Return the [X, Y] coordinate for the center point of the cell that contains the specified text.  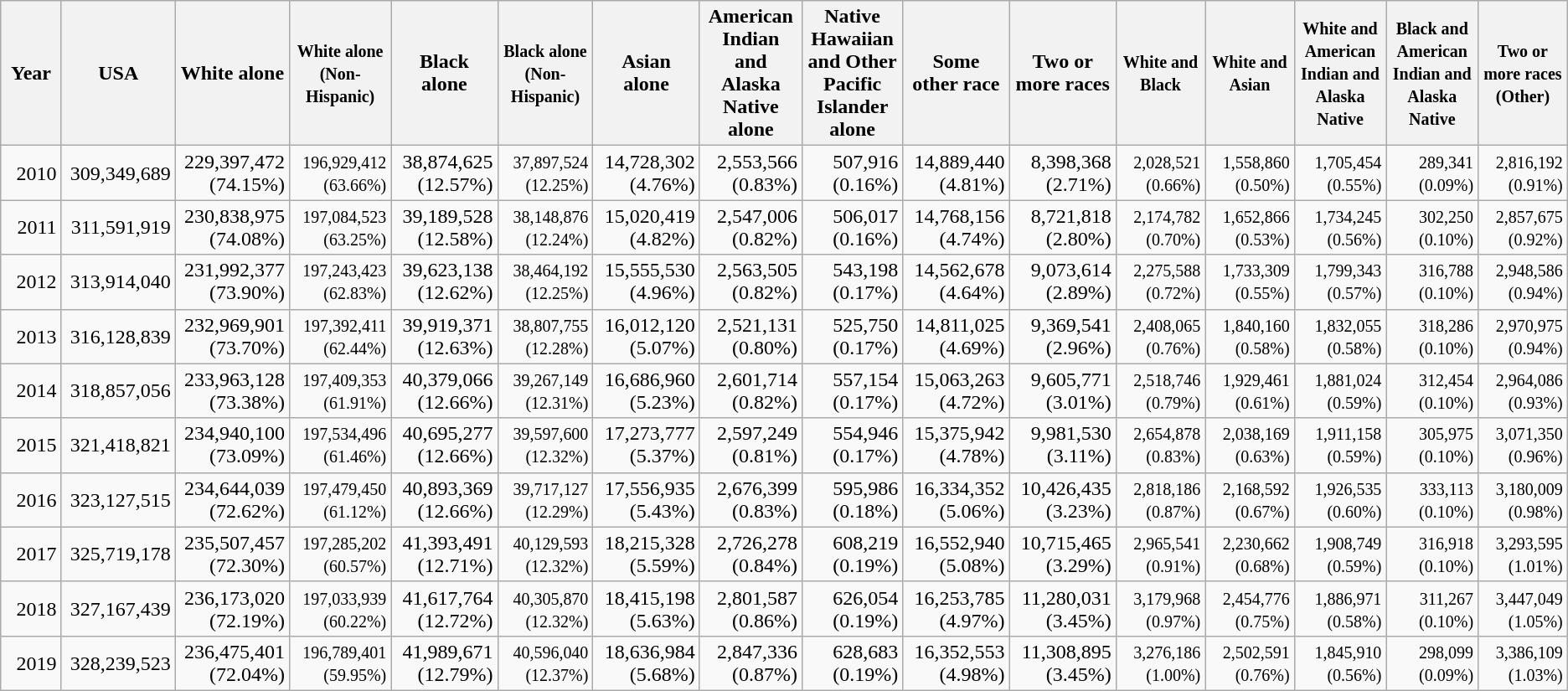
197,033,939 (60.22%) [340, 608]
White alone [232, 74]
557,154 (0.17%) [852, 390]
2,676,399 (0.83%) [750, 499]
506,017 (0.16%) [852, 228]
1,840,160 (0.58%) [1250, 337]
39,919,371 (12.63%) [444, 337]
3,447,049 (1.05%) [1523, 608]
Two or more races (Other) [1523, 74]
14,811,025 (4.69%) [957, 337]
41,617,764 (12.72%) [444, 608]
39,717,127 (12.29%) [545, 499]
2,654,878 (0.83%) [1160, 446]
2,454,776 (0.75%) [1250, 608]
Black and American Indian and Alaska Native [1432, 74]
229,397,472 (74.15%) [232, 173]
196,929,412 (63.66%) [340, 173]
328,239,523 [118, 663]
2,818,186 (0.87%) [1160, 499]
16,012,120 (5.07%) [647, 337]
40,695,277 (12.66%) [444, 446]
333,113 (0.10%) [1432, 499]
1,886,971 (0.58%) [1340, 608]
234,644,039 (72.62%) [232, 499]
40,893,369 (12.66%) [444, 499]
17,556,935 (5.43%) [647, 499]
14,728,302 (4.76%) [647, 173]
16,352,553 (4.98%) [957, 663]
White and Asian [1250, 74]
1,799,343 (0.57%) [1340, 281]
Some other race [957, 74]
507,916 (0.16%) [852, 173]
321,418,821 [118, 446]
14,562,678 (4.64%) [957, 281]
2,970,975 (0.94%) [1523, 337]
2,174,782 (0.70%) [1160, 228]
18,636,984 (5.68%) [647, 663]
2,502,591 (0.76%) [1250, 663]
15,020,419 (4.82%) [647, 228]
2,038,169 (0.63%) [1250, 446]
38,807,755 (12.28%) [545, 337]
Black alone [444, 74]
15,063,263 (4.72%) [957, 390]
18,215,328 (5.59%) [647, 554]
595,986 (0.18%) [852, 499]
16,686,960 (5.23%) [647, 390]
2,816,192 (0.91%) [1523, 173]
197,285,202 (60.57%) [340, 554]
316,788 (0.10%) [1432, 281]
Native Hawaiian and Other Pacific Islander alone [852, 74]
3,293,595 (1.01%) [1523, 554]
1,652,866 (0.53%) [1250, 228]
2,847,336 (0.87%) [750, 663]
2,275,588 (0.72%) [1160, 281]
39,189,528 (12.58%) [444, 228]
3,276,186 (1.00%) [1160, 663]
230,838,975 (74.08%) [232, 228]
10,426,435 (3.23%) [1062, 499]
2012 [31, 281]
2,801,587 (0.86%) [750, 608]
1,832,055 (0.58%) [1340, 337]
9,605,771 (3.01%) [1062, 390]
39,597,600 (12.32%) [545, 446]
2,563,505 (0.82%) [750, 281]
2,601,714 (0.82%) [750, 390]
197,409,353 (61.91%) [340, 390]
318,286 (0.10%) [1432, 337]
1,911,158 (0.59%) [1340, 446]
196,789,401 (59.95%) [340, 663]
9,369,541 (2.96%) [1062, 337]
2,553,566 (0.83%) [750, 173]
298,099 (0.09%) [1432, 663]
38,874,625 (12.57%) [444, 173]
311,267 (0.10%) [1432, 608]
1,929,461 (0.61%) [1250, 390]
236,475,401 (72.04%) [232, 663]
2,521,131 (0.80%) [750, 337]
15,375,942 (4.78%) [957, 446]
16,552,940 (5.08%) [957, 554]
1,881,024 (0.59%) [1340, 390]
305,975 (0.10%) [1432, 446]
2,726,278 (0.84%) [750, 554]
38,148,876 (12.24%) [545, 228]
American Indian and Alaska Native alone [750, 74]
14,889,440 (4.81%) [957, 173]
2010 [31, 173]
2018 [31, 608]
3,386,109 (1.03%) [1523, 663]
2015 [31, 446]
2013 [31, 337]
USA [118, 74]
2,857,675 (0.92%) [1523, 228]
2019 [31, 663]
9,981,530 (3.11%) [1062, 446]
40,129,593 (12.32%) [545, 554]
2,028,521 (0.66%) [1160, 173]
197,479,450 (61.12%) [340, 499]
197,392,411 (62.44%) [340, 337]
525,750 (0.17%) [852, 337]
3,180,009 (0.98%) [1523, 499]
2,965,541 (0.91%) [1160, 554]
16,334,352 (5.06%) [957, 499]
311,591,919 [118, 228]
11,280,031 (3.45%) [1062, 608]
608,219 (0.19%) [852, 554]
9,073,614 (2.89%) [1062, 281]
1,558,860 (0.50%) [1250, 173]
302,250 (0.10%) [1432, 228]
628,683 (0.19%) [852, 663]
543,198 (0.17%) [852, 281]
2,948,586 (0.94%) [1523, 281]
626,054 (0.19%) [852, 608]
3,071,350 (0.96%) [1523, 446]
236,173,020 (72.19%) [232, 608]
White and American Indian and Alaska Native [1340, 74]
2,168,592 (0.67%) [1250, 499]
15,555,530 (4.96%) [647, 281]
316,128,839 [118, 337]
312,454 (0.10%) [1432, 390]
3,179,968 (0.97%) [1160, 608]
38,464,192 (12.25%) [545, 281]
2014 [31, 390]
197,534,496 (61.46%) [340, 446]
41,393,491 (12.71%) [444, 554]
18,415,198 (5.63%) [647, 608]
197,084,523 (63.25%) [340, 228]
1,845,910 (0.56%) [1340, 663]
327,167,439 [118, 608]
39,267,149 (12.31%) [545, 390]
37,897,524 (12.25%) [545, 173]
289,341 (0.09%) [1432, 173]
554,946 (0.17%) [852, 446]
Black alone (Non-Hispanic) [545, 74]
197,243,423 (62.83%) [340, 281]
2,547,006 (0.82%) [750, 228]
White and Black [1160, 74]
2,518,746 (0.79%) [1160, 390]
2,964,086 (0.93%) [1523, 390]
Asian alone [647, 74]
10,715,465 (3.29%) [1062, 554]
231,992,377 (73.90%) [232, 281]
41,989,671 (12.79%) [444, 663]
234,940,100 (73.09%) [232, 446]
39,623,138 (12.62%) [444, 281]
40,596,040 (12.37%) [545, 663]
313,914,040 [118, 281]
1,734,245 (0.56%) [1340, 228]
316,918 (0.10%) [1432, 554]
2011 [31, 228]
235,507,457 (72.30%) [232, 554]
Year [31, 74]
Two or more races [1062, 74]
2,408,065 (0.76%) [1160, 337]
309,349,689 [118, 173]
2017 [31, 554]
323,127,515 [118, 499]
1,705,454 (0.55%) [1340, 173]
11,308,895 (3.45%) [1062, 663]
2016 [31, 499]
40,379,066 (12.66%) [444, 390]
1,926,535 (0.60%) [1340, 499]
8,398,368 (2.71%) [1062, 173]
2,597,249 (0.81%) [750, 446]
318,857,056 [118, 390]
White alone (Non-Hispanic) [340, 74]
8,721,818 (2.80%) [1062, 228]
2,230,662 (0.68%) [1250, 554]
14,768,156 (4.74%) [957, 228]
325,719,178 [118, 554]
40,305,870 (12.32%) [545, 608]
232,969,901 (73.70%) [232, 337]
17,273,777 (5.37%) [647, 446]
1,908,749 (0.59%) [1340, 554]
1,733,309 (0.55%) [1250, 281]
16,253,785 (4.97%) [957, 608]
233,963,128 (73.38%) [232, 390]
